Return the [X, Y] coordinate for the center point of the cell that contains the specified text.  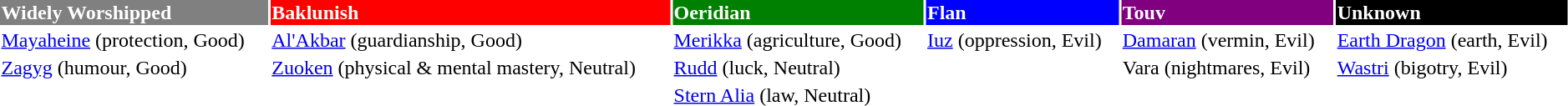
Unknown [1452, 13]
Earth Dragon (earth, Evil) [1452, 40]
Al'Akbar (guardianship, Good) [470, 40]
Iuz (oppression, Evil) [1022, 40]
Zuoken (physical & mental mastery, Neutral) [470, 68]
Widely Worshipped [134, 13]
Baklunish [470, 13]
Mayaheine (protection, Good) [134, 40]
Merikka (agriculture, Good) [798, 40]
Rudd (luck, Neutral) [798, 68]
Wastri (bigotry, Evil) [1452, 68]
Damaran (vermin, Evil) [1227, 40]
Touv [1227, 13]
Oeridian [798, 13]
Vara (nightmares, Evil) [1227, 68]
Flan [1022, 13]
Zagyg (humour, Good) [134, 68]
